Locate the cell with the specified text and output its [x, y] center coordinate. 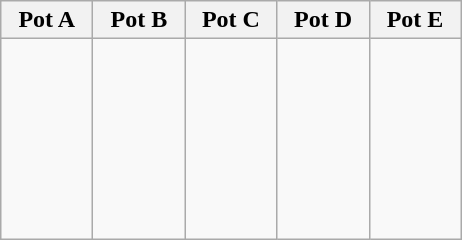
Pot B [139, 20]
Pot C [231, 20]
Pot E [415, 20]
Pot A [47, 20]
Pot D [323, 20]
